Detect which cell encompasses the target text, then output its [x, y] center coordinate. 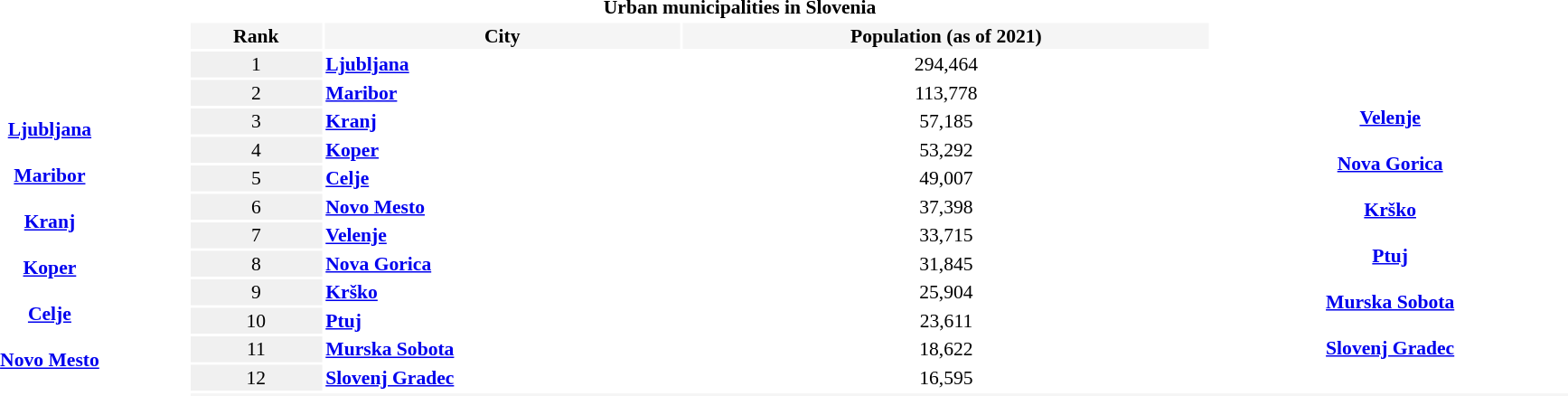
Nova Gorica [502, 264]
8 [257, 264]
49,007 [947, 178]
Krško [502, 292]
Rank [257, 36]
33,715 [947, 235]
10 [257, 320]
18,622 [947, 349]
9 [257, 292]
Velenje [502, 235]
Velenje Nova Gorica Krško Ptuj Murska Sobota Slovenj Gradec [1390, 210]
16,595 [947, 378]
Ptuj [502, 320]
53,292 [947, 150]
Kranj [502, 121]
294,464 [947, 64]
31,845 [947, 264]
Ljubljana [502, 64]
Koper [502, 150]
Murska Sobota [502, 349]
5 [257, 178]
37,398 [947, 206]
1 [257, 64]
2 [257, 92]
113,778 [947, 92]
Slovenj Gradec [502, 378]
Population (as of 2021) [947, 36]
25,904 [947, 292]
23,611 [947, 320]
11 [257, 349]
57,185 [947, 121]
4 [257, 150]
6 [257, 206]
3 [257, 121]
Maribor [502, 92]
12 [257, 378]
Novo Mesto [502, 206]
7 [257, 235]
Celje [502, 178]
City [502, 36]
